Output the (x, y) coordinate of the center of the cell containing the given text.  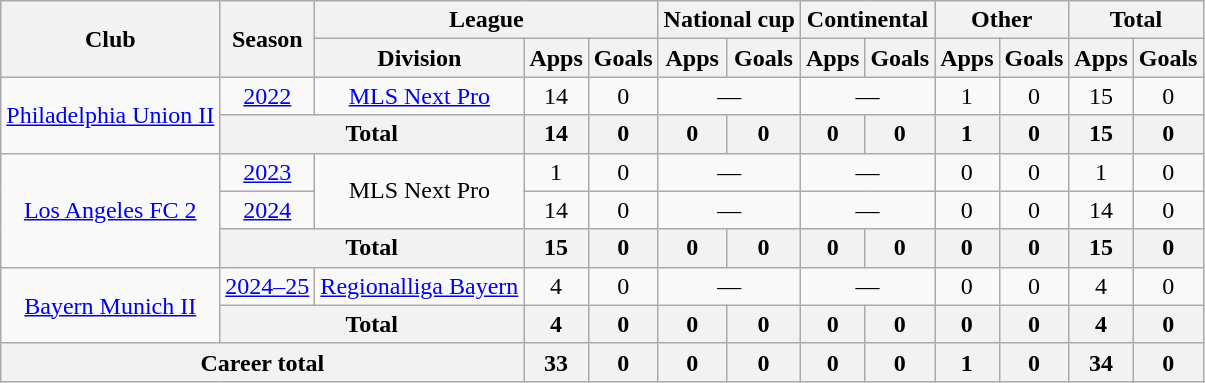
33 (556, 362)
Philadelphia Union II (110, 115)
34 (1101, 362)
Season (268, 39)
League (486, 20)
Regionalliga Bayern (420, 286)
2024 (268, 210)
Division (420, 58)
Continental (867, 20)
Career total (262, 362)
Bayern Munich II (110, 305)
Other (1002, 20)
National cup (729, 20)
Los Angeles FC 2 (110, 210)
2022 (268, 96)
2024–25 (268, 286)
2023 (268, 172)
Club (110, 39)
